Provide the [X, Y] coordinate of the cell's center where the given text is located.  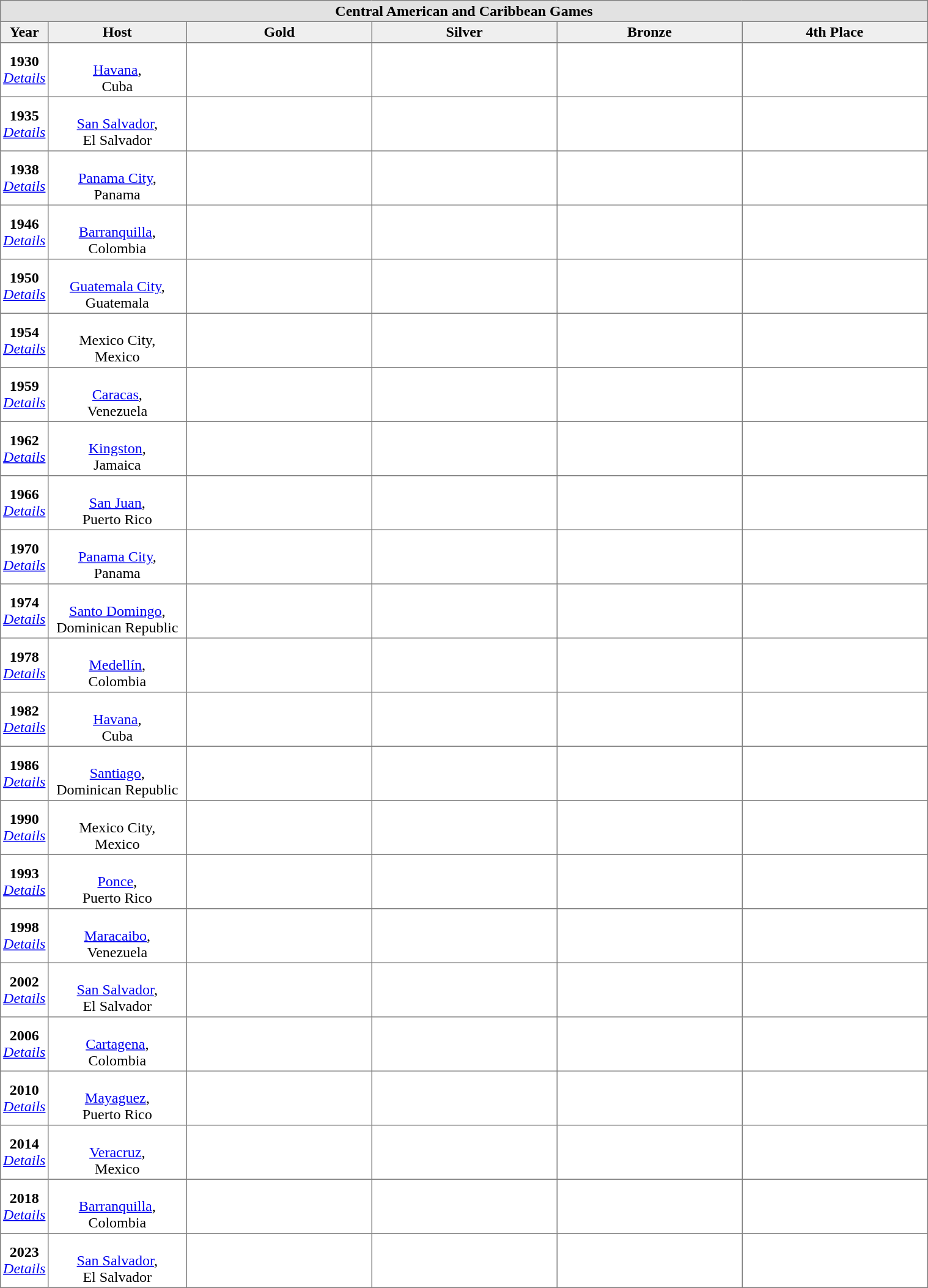
1970Details [24, 557]
Maracaibo, Venezuela [117, 936]
1938Details [24, 178]
1998Details [24, 936]
Guatemala City, Guatemala [117, 286]
Mayaguez, Puerto Rico [117, 1098]
1982Details [24, 719]
1962Details [24, 448]
1935Details [24, 124]
Santiago, Dominican Republic [117, 773]
Caracas, Venezuela [117, 394]
2006Details [24, 1044]
Kingston, Jamaica [117, 448]
1974Details [24, 611]
Santo Domingo, Dominican Republic [117, 611]
Year [24, 32]
1966Details [24, 503]
2002Details [24, 990]
2018Details [24, 1206]
2023Details [24, 1260]
1990Details [24, 827]
1986Details [24, 773]
Host [117, 32]
Central American and Caribbean Games [463, 11]
1954Details [24, 340]
Silver [465, 32]
Gold [279, 32]
1993Details [24, 881]
Bronze [649, 32]
San Juan, Puerto Rico [117, 503]
Ponce, Puerto Rico [117, 881]
4th Place [835, 32]
1959Details [24, 394]
2010Details [24, 1098]
1946Details [24, 232]
Medellín, Colombia [117, 665]
1978Details [24, 665]
2014Details [24, 1152]
1950Details [24, 286]
1930Details [24, 70]
Veracruz, Mexico [117, 1152]
Cartagena, Colombia [117, 1044]
